Identify which cell holds the provided text, then report its [X, Y] central coordinate. 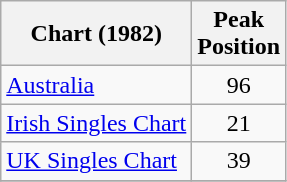
UK Singles Chart [96, 161]
PeakPosition [239, 34]
Chart (1982) [96, 34]
39 [239, 161]
Australia [96, 85]
21 [239, 123]
Irish Singles Chart [96, 123]
96 [239, 85]
